From the cell containing the given text, extract its center point as [x, y] coordinate. 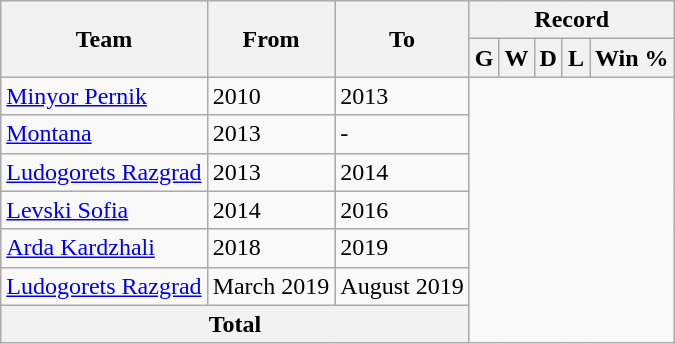
L [576, 58]
August 2019 [402, 286]
Team [104, 39]
2018 [271, 248]
D [548, 58]
Montana [104, 134]
2010 [271, 96]
Record [572, 20]
- [402, 134]
Win % [632, 58]
2019 [402, 248]
March 2019 [271, 286]
Levski Sofia [104, 210]
G [484, 58]
To [402, 39]
Total [235, 324]
2016 [402, 210]
Arda Kardzhali [104, 248]
Minyor Pernik [104, 96]
From [271, 39]
W [516, 58]
